Find where the given text appears and provide that cell's center as [x, y] coordinate. 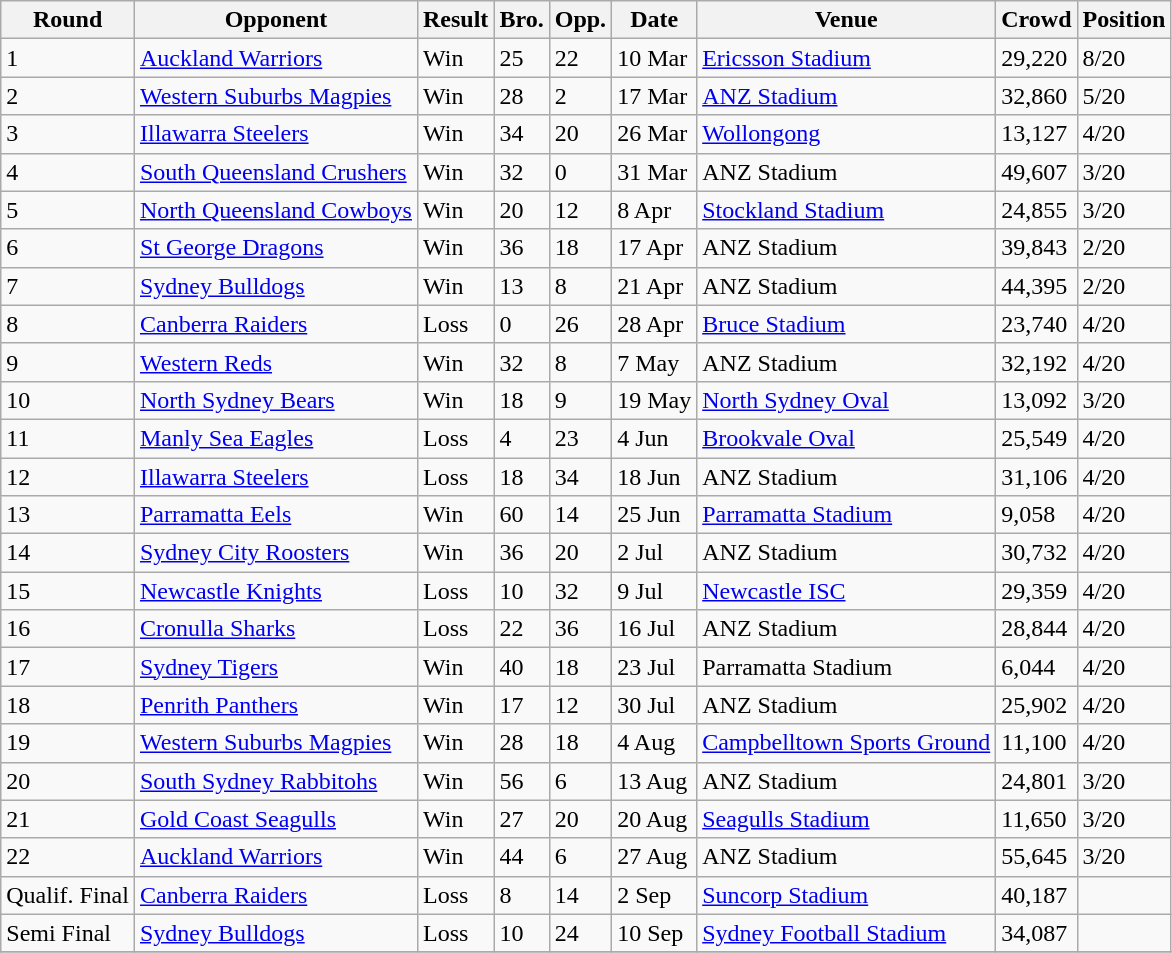
4 Aug [654, 743]
Date [654, 20]
4 Jun [654, 438]
7 May [654, 362]
Seagulls Stadium [846, 819]
18 Jun [654, 477]
1 [68, 58]
31,106 [1036, 477]
St George Dragons [276, 248]
13 Aug [654, 781]
17 Mar [654, 96]
15 [68, 591]
10 Mar [654, 58]
Wollongong [846, 134]
2 Jul [654, 553]
39,843 [1036, 248]
Stockland Stadium [846, 210]
Bruce Stadium [846, 324]
South Sydney Rabbitohs [276, 781]
16 [68, 629]
24,801 [1036, 781]
Ericsson Stadium [846, 58]
North Queensland Cowboys [276, 210]
13,092 [1036, 400]
28,844 [1036, 629]
20 Aug [654, 819]
Western Reds [276, 362]
Crowd [1036, 20]
Semi Final [68, 933]
34,087 [1036, 933]
30 Jul [654, 705]
Round [68, 20]
Result [455, 20]
North Sydney Bears [276, 400]
11,100 [1036, 743]
40,187 [1036, 895]
Opponent [276, 20]
5/20 [1124, 96]
11,650 [1036, 819]
49,607 [1036, 172]
26 Mar [654, 134]
Position [1124, 20]
Qualif. Final [68, 895]
Parramatta Eels [276, 515]
Manly Sea Eagles [276, 438]
7 [68, 286]
25,549 [1036, 438]
60 [522, 515]
9,058 [1036, 515]
11 [68, 438]
Venue [846, 20]
26 [580, 324]
Suncorp Stadium [846, 895]
2 Sep [654, 895]
32,192 [1036, 362]
31 Mar [654, 172]
19 May [654, 400]
6,044 [1036, 667]
Cronulla Sharks [276, 629]
27 Aug [654, 857]
21 [68, 819]
Brookvale Oval [846, 438]
5 [68, 210]
Sydney Tigers [276, 667]
30,732 [1036, 553]
23 [580, 438]
40 [522, 667]
8/20 [1124, 58]
44 [522, 857]
Campbelltown Sports Ground [846, 743]
Newcastle ISC [846, 591]
North Sydney Oval [846, 400]
17 Apr [654, 248]
27 [522, 819]
Gold Coast Seagulls [276, 819]
3 [68, 134]
29,220 [1036, 58]
16 Jul [654, 629]
23 Jul [654, 667]
Sydney Football Stadium [846, 933]
21 Apr [654, 286]
32,860 [1036, 96]
28 Apr [654, 324]
Sydney City Roosters [276, 553]
13,127 [1036, 134]
25 Jun [654, 515]
23,740 [1036, 324]
10 Sep [654, 933]
24,855 [1036, 210]
55,645 [1036, 857]
25 [522, 58]
44,395 [1036, 286]
South Queensland Crushers [276, 172]
29,359 [1036, 591]
8 Apr [654, 210]
56 [522, 781]
9 Jul [654, 591]
24 [580, 933]
19 [68, 743]
Bro. [522, 20]
Opp. [580, 20]
Newcastle Knights [276, 591]
25,902 [1036, 705]
Penrith Panthers [276, 705]
